From the cell containing the given text, extract its center point as [x, y] coordinate. 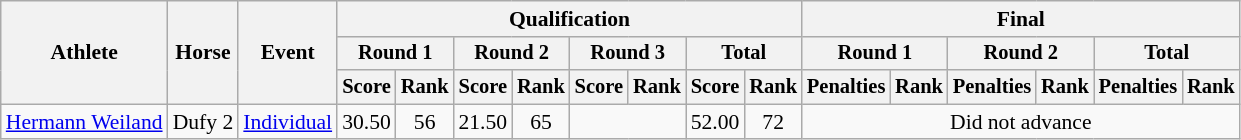
Qualification [570, 19]
72 [773, 122]
Event [288, 52]
Dufy 2 [204, 122]
Individual [288, 122]
Athlete [84, 52]
Round 3 [628, 54]
52.00 [716, 122]
30.50 [366, 122]
65 [541, 122]
Horse [204, 52]
21.50 [482, 122]
Hermann Weiland [84, 122]
Final [1021, 19]
Did not advance [1021, 122]
56 [425, 122]
